Find where the given text appears and provide that cell's center as (X, Y) coordinate. 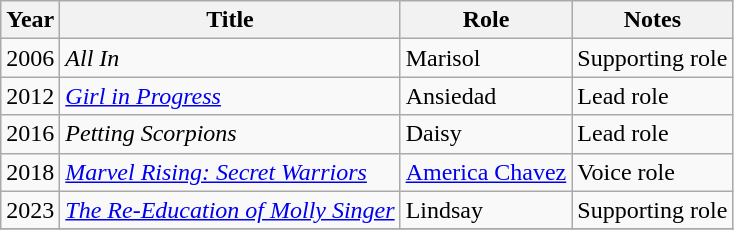
2006 (30, 58)
The Re-Education of Molly Singer (230, 210)
Ansiedad (486, 96)
Daisy (486, 134)
All In (230, 58)
2018 (30, 172)
Marisol (486, 58)
Voice role (652, 172)
2023 (30, 210)
Year (30, 20)
Notes (652, 20)
Role (486, 20)
America Chavez (486, 172)
Title (230, 20)
2012 (30, 96)
Girl in Progress (230, 96)
Marvel Rising: Secret Warriors (230, 172)
Lindsay (486, 210)
Petting Scorpions (230, 134)
2016 (30, 134)
